Scan for the cell matching the given text and deliver its [x, y] coordinate at center. 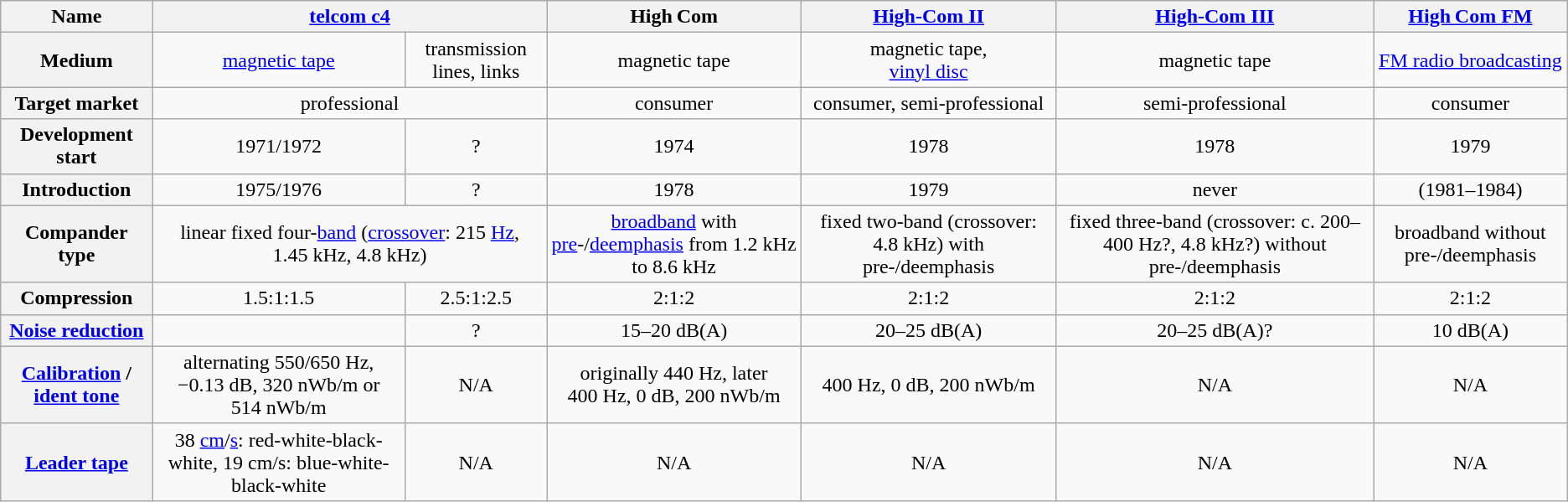
fixed two-band (crossover: 4.8 kHz) with pre-/deemphasis [928, 244]
400 Hz, 0 dB, 200 nWb/m [928, 385]
Leader tape [77, 462]
professional [350, 103]
linear fixed four-band (crossover: 215 Hz, 1.45 kHz, 4.8 kHz) [350, 244]
consumer, semi-professional [928, 103]
38 cm/s: red-white-black-white, 19 cm/s: blue-white-black-white [278, 462]
Development start [77, 146]
1971/1972 [278, 146]
1974 [673, 146]
High Com [673, 17]
Compander type [77, 244]
Name [77, 17]
alternating 550/650 Hz, −0.13 dB, 320 nWb/m or 514 nWb/m [278, 385]
1975/1976 [278, 189]
never [1215, 189]
Calibration / ident tone [77, 385]
telcom c4 [350, 17]
magnetic tape,vinyl disc [928, 60]
Noise reduction [77, 330]
High-Com II [928, 17]
2.5:1:2.5 [476, 298]
20–25 dB(A) [928, 330]
originally 440 Hz, later 400 Hz, 0 dB, 200 nWb/m [673, 385]
broadband with pre-/deemphasis from 1.2 kHz to 8.6 kHz [673, 244]
15–20 dB(A) [673, 330]
Medium [77, 60]
High-Com III [1215, 17]
(1981–1984) [1471, 189]
1.5:1:1.5 [278, 298]
20–25 dB(A)? [1215, 330]
Target market [77, 103]
10 dB(A) [1471, 330]
High Com FM [1471, 17]
Compression [77, 298]
transmission lines, links [476, 60]
Introduction [77, 189]
semi-professional [1215, 103]
FM radio broadcasting [1471, 60]
fixed three-band (crossover: c. 200–400 Hz?, 4.8 kHz?) without pre-/deemphasis [1215, 244]
broadband without pre-/deemphasis [1471, 244]
